Find where the given text appears and provide that cell's center as (X, Y) coordinate. 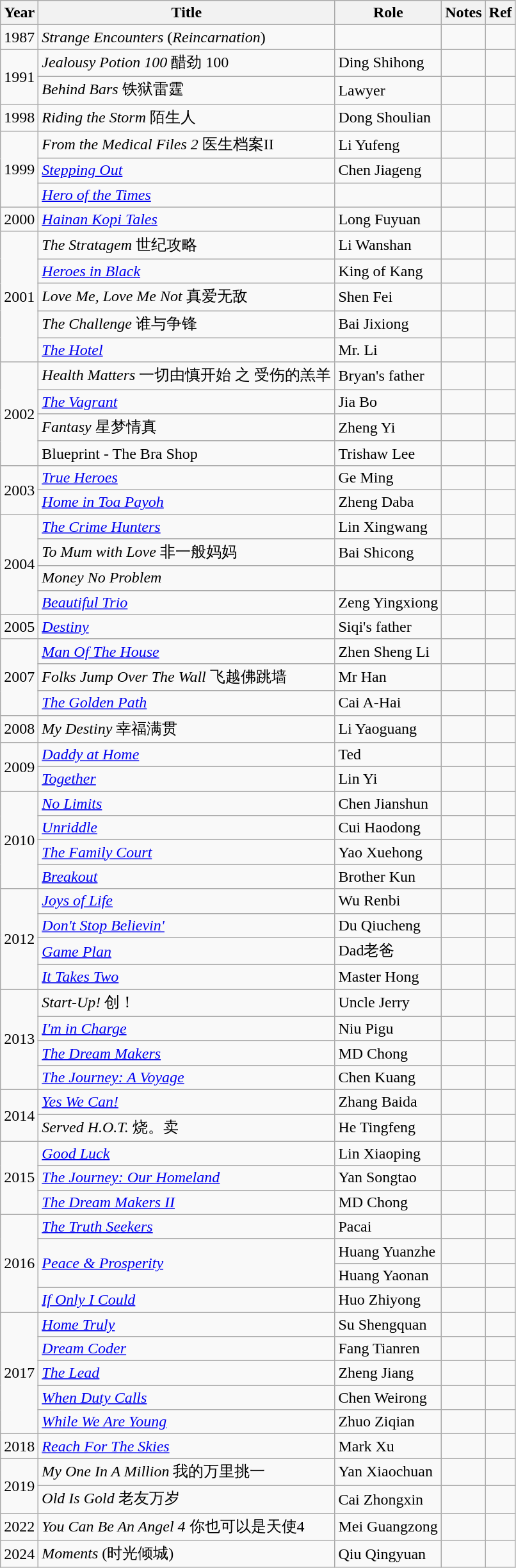
Li Yaoguang (388, 729)
Title (187, 13)
Daddy at Home (187, 755)
Yan Songtao (388, 1178)
You Can Be An Angel 4 你也可以是天使4 (187, 1526)
Siqi's father (388, 627)
Blueprint - The Bra Shop (187, 453)
Man Of The House (187, 651)
2000 (19, 219)
2001 (19, 297)
2002 (19, 414)
Qiu Qingyuan (388, 1555)
2022 (19, 1526)
1998 (19, 118)
Cai A-Hai (388, 703)
The Challenge 谁与争锋 (187, 324)
The Family Court (187, 852)
The Lead (187, 1373)
2024 (19, 1555)
The Vagrant (187, 402)
Zheng Yi (388, 428)
Together (187, 779)
Role (388, 13)
Reach For The Skies (187, 1446)
Du Qiucheng (388, 925)
Li Wanshan (388, 245)
If Only I Could (187, 1300)
Wu Renbi (388, 901)
Joys of Life (187, 901)
Served H.O.T. 烧。卖 (187, 1128)
My Destiny 幸福满贯 (187, 729)
2013 (19, 1039)
Bai Jixiong (388, 324)
Yan Xiaochuan (388, 1473)
Fantasy 星梦情真 (187, 428)
The Dream Makers (187, 1053)
I'm in Charge (187, 1028)
It Takes Two (187, 977)
The Hotel (187, 350)
My One In A Million 我的万里挑一 (187, 1473)
Ref (501, 13)
Lin Yi (388, 779)
1991 (19, 77)
Home in Toa Payoh (187, 502)
Cui Haodong (388, 828)
Old Is Gold 老友万岁 (187, 1499)
2003 (19, 490)
2014 (19, 1115)
Zheng Jiang (388, 1373)
Don't Stop Believin' (187, 925)
Li Yufeng (388, 145)
Chen Jiageng (388, 170)
Strange Encounters (Reincarnation) (187, 37)
Dream Coder (187, 1349)
Huang Yaonan (388, 1275)
Lin Xiaoping (388, 1153)
Folks Jump Over The Wall 飞越佛跳墙 (187, 677)
2005 (19, 627)
He Tingfeng (388, 1128)
Unriddle (187, 828)
Brother Kun (388, 877)
Destiny (187, 627)
Uncle Jerry (388, 1003)
Zeng Yingxiong (388, 602)
Pacai (388, 1226)
Behind Bars 铁狱雷霆 (187, 90)
Hero of the Times (187, 195)
Heroes in Black (187, 271)
The Journey: Our Homeland (187, 1178)
Master Hong (388, 977)
2018 (19, 1446)
Notes (464, 13)
Mei Guangzong (388, 1526)
Health Matters 一切由慎开始 之 受伤的羔羊 (187, 375)
2008 (19, 729)
From the Medical Files 2 医生档案II (187, 145)
Shen Fei (388, 297)
1999 (19, 169)
Money No Problem (187, 578)
To Mum with Love 非一般妈妈 (187, 552)
Mr. Li (388, 350)
The Dream Makers II (187, 1202)
The Stratagem 世纪攻略 (187, 245)
Lawyer (388, 90)
Mr Han (388, 677)
Zhen Sheng Li (388, 651)
Peace & Prosperity (187, 1263)
2019 (19, 1485)
2007 (19, 677)
Cai Zhongxin (388, 1499)
Good Luck (187, 1153)
When Duty Calls (187, 1398)
2016 (19, 1263)
The Truth Seekers (187, 1226)
Game Plan (187, 951)
Home Truly (187, 1325)
Dong Shoulian (388, 118)
Zhuo Ziqian (388, 1422)
Moments (时光倾城) (187, 1555)
Yao Xuehong (388, 852)
Zhang Baida (388, 1102)
Ge Ming (388, 477)
Yes We Can! (187, 1102)
Breakout (187, 877)
Hainan Kopi Tales (187, 219)
2009 (19, 767)
True Heroes (187, 477)
Chen Jianshun (388, 804)
Huang Yuanzhe (388, 1251)
Fang Tianren (388, 1349)
Dad老爸 (388, 951)
Ted (388, 755)
Lin Xingwang (388, 526)
1987 (19, 37)
King of Kang (388, 271)
Long Fuyuan (388, 219)
Bai Shicong (388, 552)
Beautiful Trio (187, 602)
Chen Weirong (388, 1398)
Year (19, 13)
Niu Pigu (388, 1028)
2015 (19, 1178)
No Limits (187, 804)
Su Shengquan (388, 1325)
Jealousy Potion 100 醋劲 100 (187, 63)
Ding Shihong (388, 63)
The Golden Path (187, 703)
Stepping Out (187, 170)
Bryan's father (388, 375)
Chen Kuang (388, 1077)
Jia Bo (388, 402)
The Crime Hunters (187, 526)
2004 (19, 564)
Riding the Storm 陌生人 (187, 118)
The Journey: A Voyage (187, 1077)
Huo Zhiyong (388, 1300)
2010 (19, 840)
Start-Up! 创！ (187, 1003)
2012 (19, 939)
2017 (19, 1373)
Love Me, Love Me Not 真爱无敌 (187, 297)
Zheng Daba (388, 502)
Mark Xu (388, 1446)
Trishaw Lee (388, 453)
While We Are Young (187, 1422)
